For the text-containing cell, return its midpoint in [x, y] coordinate format. 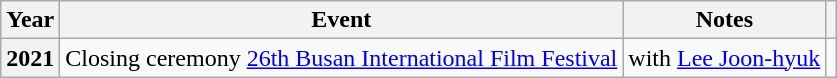
with Lee Joon-hyuk [724, 58]
Closing ceremony 26th Busan International Film Festival [342, 58]
Notes [724, 20]
2021 [30, 58]
Year [30, 20]
Event [342, 20]
